For the text-containing cell, return its midpoint in (x, y) coordinate format. 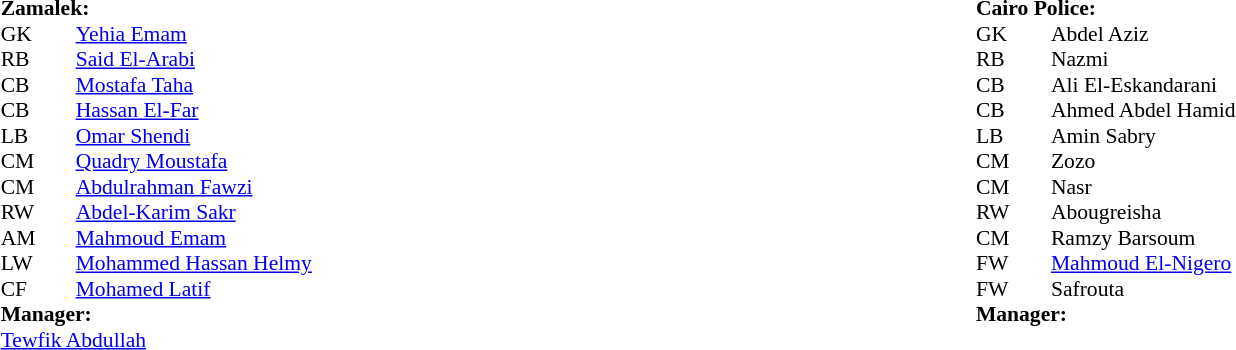
Ahmed Abdel Hamid (1144, 111)
Quadry Moustafa (194, 161)
Hassan El-Far (194, 111)
Ramzy Barsoum (1144, 238)
Abdel-Karim Sakr (194, 213)
CF (20, 289)
Nazmi (1144, 59)
Zozo (1144, 161)
LW (20, 263)
Abougreisha (1144, 213)
Omar Shendi (194, 136)
Mohamed Latif (194, 289)
Mohammed Hassan Helmy (194, 263)
Nasr (1144, 187)
Mostafa Taha (194, 85)
Ali El-Eskandarani (1144, 85)
Mahmoud Emam (194, 238)
Abdel Aziz (1144, 34)
Amin Sabry (1144, 136)
Safrouta (1144, 289)
Yehia Emam (194, 34)
AM (20, 238)
Abdulrahman Fawzi (194, 187)
Mahmoud El-Nigero (1144, 263)
Said El-Arabi (194, 59)
